Output the (X, Y) coordinate of the center of the cell containing the given text.  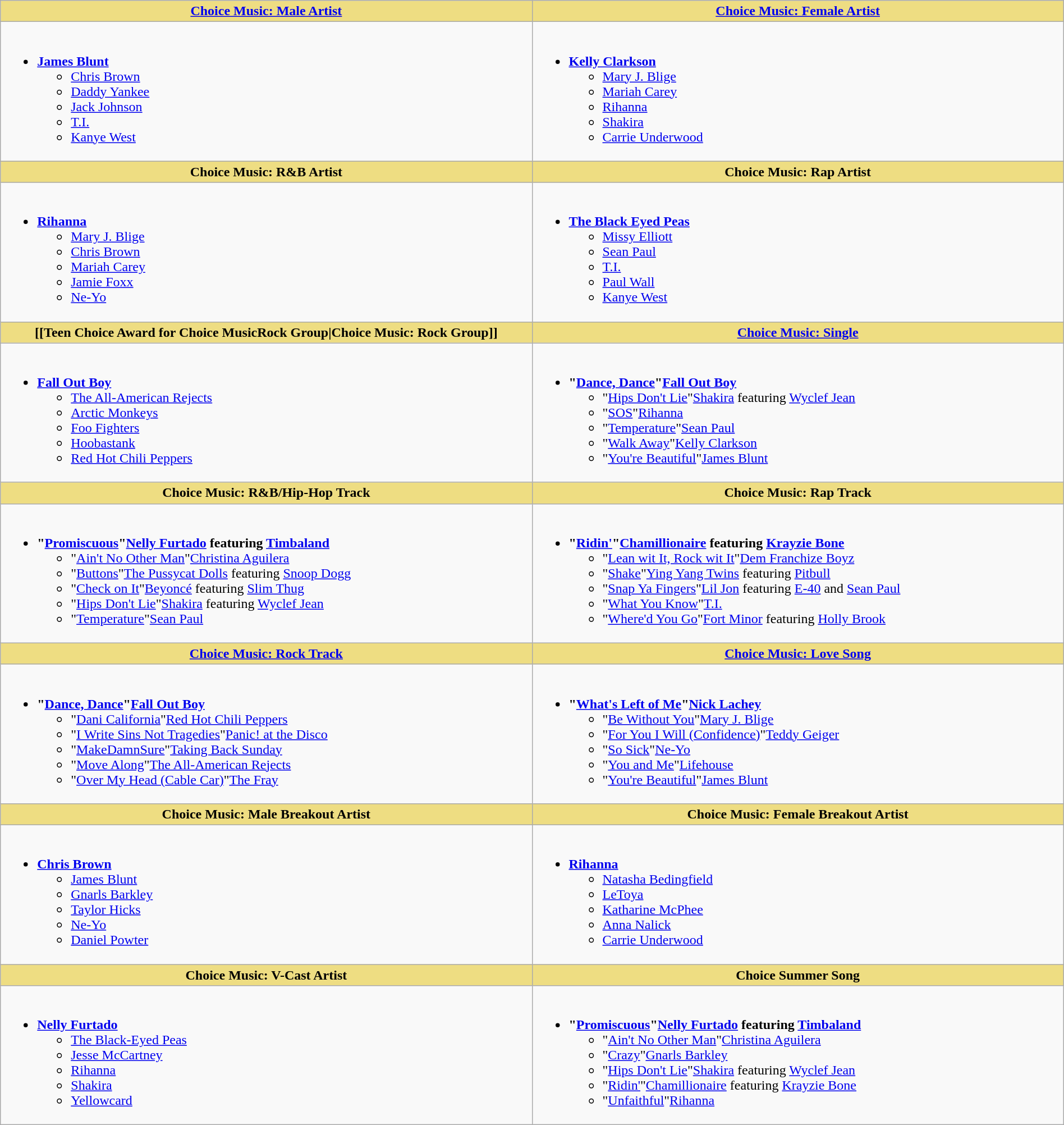
Choice Music: R&B/Hip-Hop Track (266, 493)
Fall Out BoyThe All-American RejectsArctic MonkeysFoo FightersHoobastankRed Hot Chili Peppers (266, 413)
Choice Music: Female Breakout Artist (798, 814)
James BluntChris BrownDaddy YankeeJack JohnsonT.I.Kanye West (266, 92)
Nelly FurtadoThe Black-Eyed PeasJesse McCartneyRihannaShakiraYellowcard (266, 1055)
[[Teen Choice Award for Choice MusicRock Group|Choice Music: Rock Group]] (266, 332)
Choice Music: Rap Artist (798, 172)
Choice Music: Male Breakout Artist (266, 814)
Choice Music: V-Cast Artist (266, 975)
Choice Music: Rap Track (798, 493)
RihannaNatasha BedingfieldLeToyaKatharine McPheeAnna NalickCarrie Underwood (798, 894)
Chris BrownJames BluntGnarls BarkleyTaylor HicksNe-YoDaniel Powter (266, 894)
Choice Music: Single (798, 332)
Choice Music: R&B Artist (266, 172)
Choice Music: Rock Track (266, 653)
Choice Music: Male Artist (266, 11)
Choice Music: Female Artist (798, 11)
Choice Music: Love Song (798, 653)
Kelly ClarksonMary J. BligeMariah CareyRihannaShakiraCarrie Underwood (798, 92)
Choice Summer Song (798, 975)
The Black Eyed PeasMissy ElliottSean PaulT.I.Paul WallKanye West (798, 252)
RihannaMary J. BligeChris BrownMariah CareyJamie FoxxNe-Yo (266, 252)
